Find where the given text appears and provide that cell's center as [x, y] coordinate. 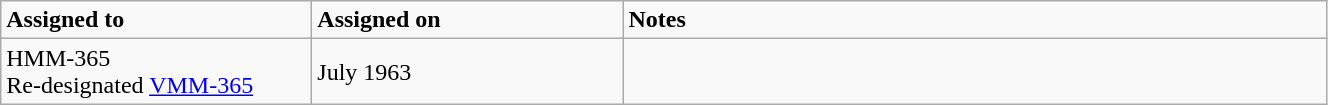
July 1963 [468, 72]
Assigned to [156, 20]
HMM-365Re-designated VMM-365 [156, 72]
Assigned on [468, 20]
Notes [975, 20]
